Determine the (X, Y) coordinate at the center of the cell enclosing the given text.  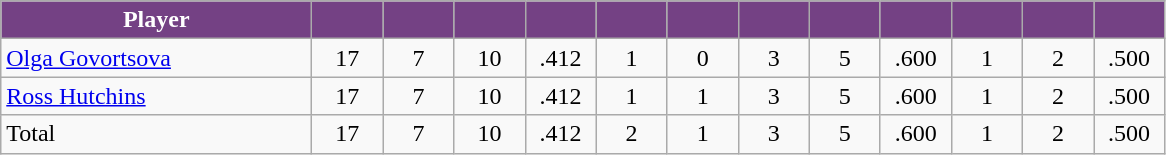
Ross Hutchins (156, 96)
Olga Govortsova (156, 58)
Total (156, 134)
Player (156, 20)
0 (702, 58)
